Detect which cell encompasses the target text, then output its [x, y] center coordinate. 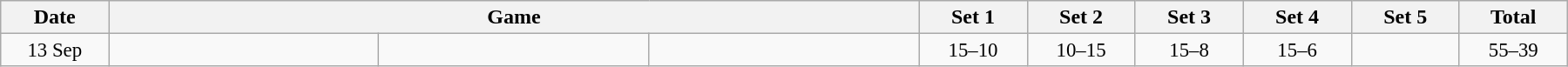
Set 2 [1081, 17]
10–15 [1081, 50]
Total [1513, 17]
55–39 [1513, 50]
Set 4 [1297, 17]
Set 3 [1189, 17]
Game [514, 17]
Date [55, 17]
Set 1 [973, 17]
Set 5 [1405, 17]
15–8 [1189, 50]
13 Sep [55, 50]
15–10 [973, 50]
15–6 [1297, 50]
